Detect which cell encompasses the target text, then output its (x, y) center coordinate. 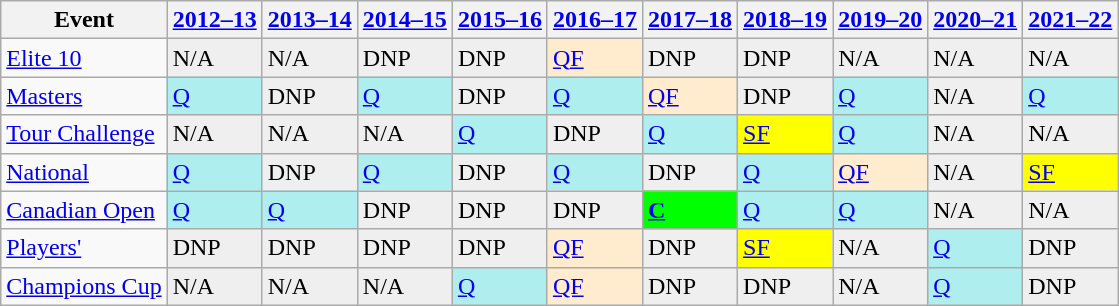
Tour Challenge (84, 134)
Masters (84, 96)
2021–22 (1070, 20)
Event (84, 20)
Canadian Open (84, 210)
2012–13 (214, 20)
2013–14 (310, 20)
2020–21 (976, 20)
Elite 10 (84, 58)
2018–19 (786, 20)
Champions Cup (84, 286)
2014–15 (404, 20)
2016–17 (594, 20)
National (84, 172)
C (690, 210)
2017–18 (690, 20)
2019–20 (880, 20)
Players' (84, 248)
2015–16 (500, 20)
